Return the [X, Y] coordinate for the center point of the cell that contains the specified text.  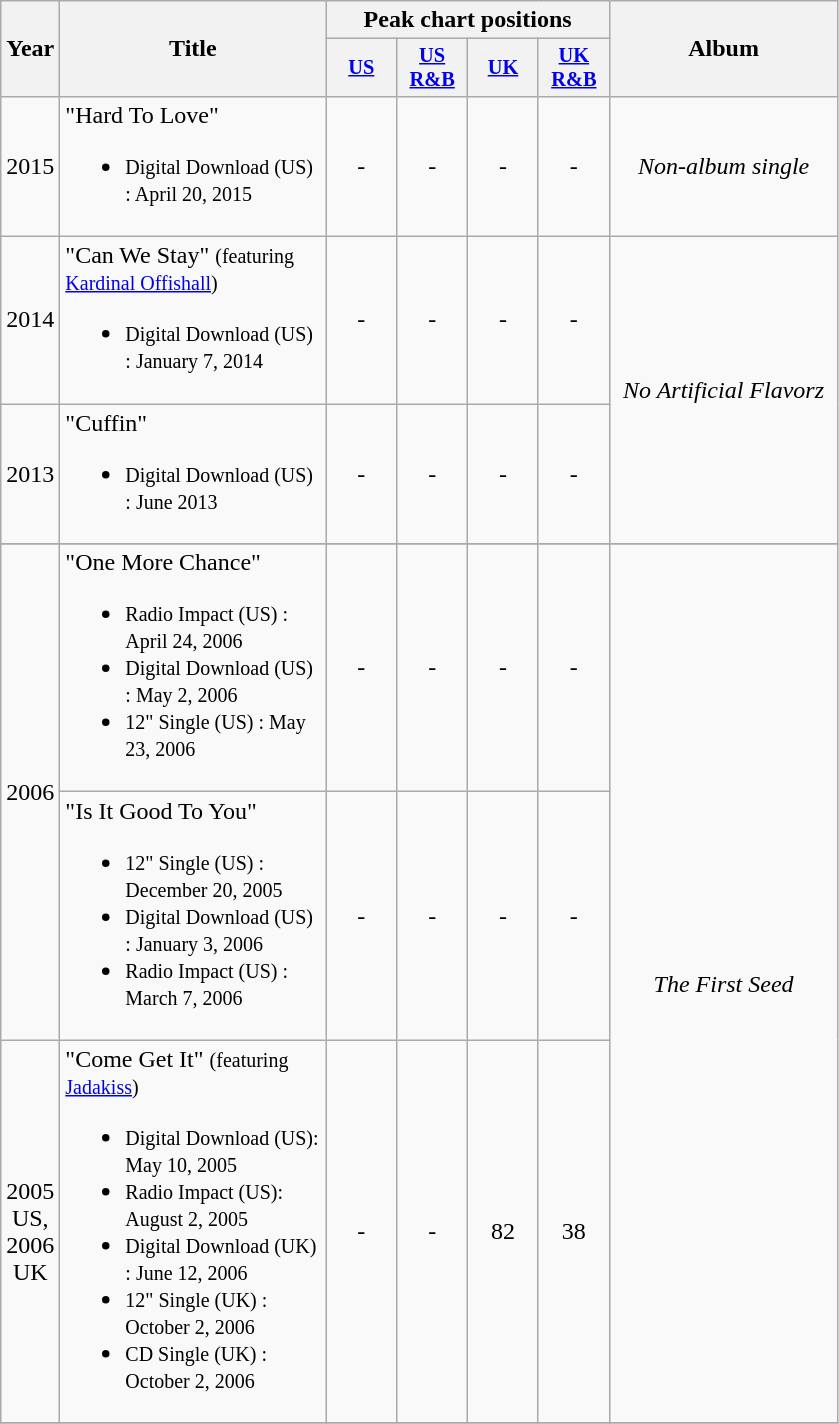
2005 US, 2006 UK [30, 1232]
Title [193, 49]
Album [724, 49]
2006 [30, 792]
USR&B [432, 68]
UK [504, 68]
The First Seed [724, 984]
Peak chart positions [468, 20]
Non-album single [724, 166]
No Artificial Flavorz [724, 390]
Year [30, 49]
UK R&B [574, 68]
82 [504, 1232]
2014 [30, 320]
2013 [30, 474]
"Cuffin"Digital Download (US) : June 2013 [193, 474]
"Hard To Love"Digital Download (US) : April 20, 2015 [193, 166]
38 [574, 1232]
"One More Chance"Radio Impact (US) : April 24, 2006Digital Download (US) : May 2, 200612" Single (US) : May 23, 2006 [193, 668]
"Is It Good To You"12" Single (US) : December 20, 2005Digital Download (US) : January 3, 2006Radio Impact (US) : March 7, 2006 [193, 916]
2015 [30, 166]
US [362, 68]
"Can We Stay" (featuring Kardinal Offishall)Digital Download (US) : January 7, 2014 [193, 320]
